Provide the [X, Y] coordinate of the cell's center where the given text is located.  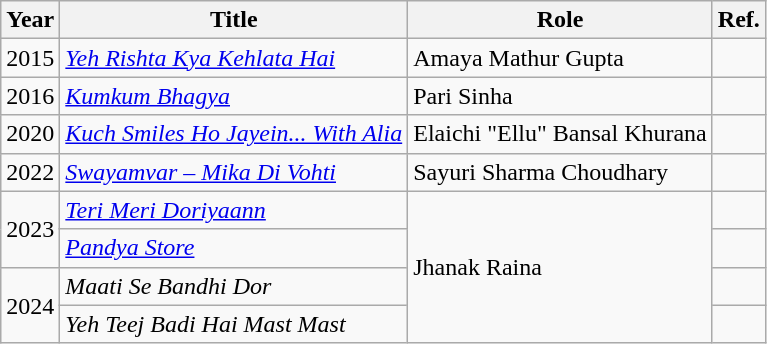
Jhanak Raina [560, 267]
Role [560, 20]
Kumkum Bhagya [234, 96]
Pandya Store [234, 248]
Title [234, 20]
Pari Sinha [560, 96]
Elaichi "Ellu" Bansal Khurana [560, 134]
Amaya Mathur Gupta [560, 58]
Maati Se Bandhi Dor [234, 286]
Yeh Rishta Kya Kehlata Hai [234, 58]
Kuch Smiles Ho Jayein... With Alia [234, 134]
Swayamvar – Mika Di Vohti [234, 172]
Year [30, 20]
Ref. [738, 20]
Teri Meri Doriyaann [234, 210]
2015 [30, 58]
2024 [30, 305]
Sayuri Sharma Choudhary [560, 172]
2020 [30, 134]
Yeh Teej Badi Hai Mast Mast [234, 324]
2022 [30, 172]
2016 [30, 96]
2023 [30, 229]
